Pinpoint the cell where the given text exists, returning its (x, y) midpoint coordinate. 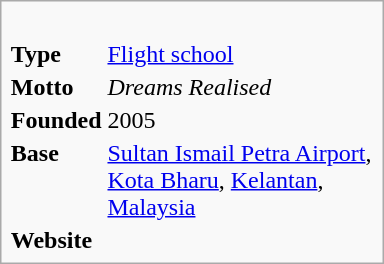
Motto (56, 87)
Website (56, 240)
2005 (240, 120)
Sultan Ismail Petra Airport, Kota Bharu, Kelantan, Malaysia (240, 180)
Type (56, 54)
Dreams Realised (240, 87)
Founded (56, 120)
Flight school (240, 54)
Base (56, 180)
